Output the (x, y) coordinate of the center of the cell containing the given text.  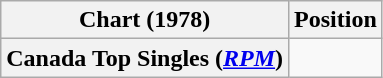
Position (336, 20)
Chart (1978) (145, 20)
Canada Top Singles (RPM) (145, 58)
